Locate the cell with the specified text and output its (X, Y) center coordinate. 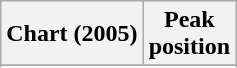
Chart (2005) (72, 34)
Peakposition (189, 34)
